Determine the (x, y) coordinate at the center of the cell enclosing the given text.  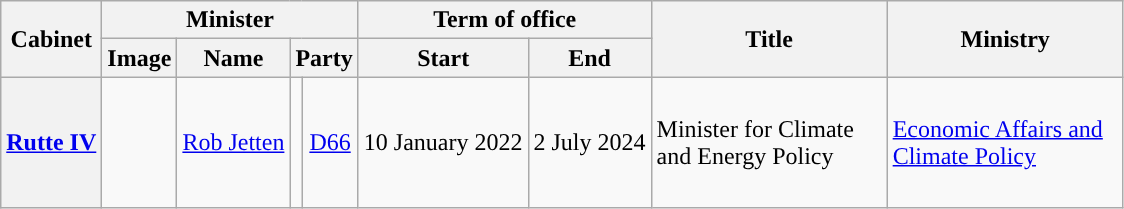
Ministry (1005, 39)
Minister for Climate and Energy Policy (769, 142)
Start (443, 58)
Title (769, 39)
Cabinet (52, 39)
Image (140, 58)
End (590, 58)
10 January 2022 (443, 142)
Term of office (504, 20)
Economic Affairs and Climate Policy (1005, 142)
Minister (230, 20)
Rutte IV (52, 142)
2 July 2024 (590, 142)
Name (234, 58)
Rob Jetten (234, 142)
D66 (330, 142)
Party (324, 58)
